Provide the [x, y] coordinate of the cell's center where the given text is located.  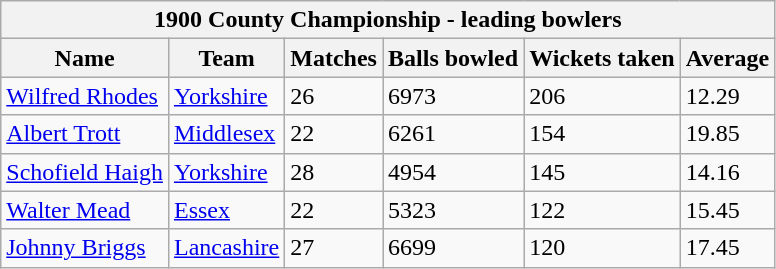
154 [602, 134]
15.45 [728, 210]
Middlesex [226, 134]
206 [602, 96]
Matches [334, 58]
6261 [452, 134]
Walter Mead [85, 210]
5323 [452, 210]
Lancashire [226, 248]
27 [334, 248]
19.85 [728, 134]
Essex [226, 210]
17.45 [728, 248]
26 [334, 96]
Balls bowled [452, 58]
4954 [452, 172]
Johnny Briggs [85, 248]
145 [602, 172]
Albert Trott [85, 134]
Team [226, 58]
6699 [452, 248]
14.16 [728, 172]
Name [85, 58]
Schofield Haigh [85, 172]
28 [334, 172]
120 [602, 248]
6973 [452, 96]
Average [728, 58]
Wickets taken [602, 58]
122 [602, 210]
12.29 [728, 96]
Wilfred Rhodes [85, 96]
1900 County Championship - leading bowlers [388, 20]
